Return the [X, Y] coordinate for the center point of the cell that contains the specified text.  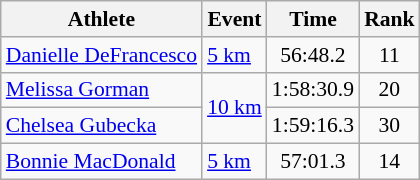
Melissa Gorman [102, 90]
Bonnie MacDonald [102, 162]
Danielle DeFrancesco [102, 55]
20 [390, 90]
Athlete [102, 19]
Time [313, 19]
10 km [234, 108]
1:58:30.9 [313, 90]
Rank [390, 19]
Event [234, 19]
56:48.2 [313, 55]
14 [390, 162]
Chelsea Gubecka [102, 126]
57:01.3 [313, 162]
30 [390, 126]
11 [390, 55]
1:59:16.3 [313, 126]
